Capture the cell that displays the provided text and extract its (x, y) central coordinate. 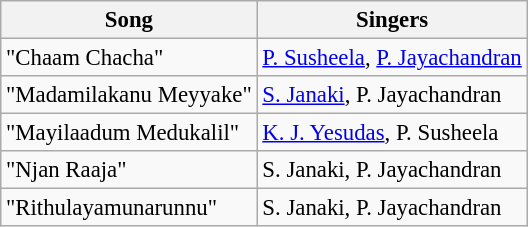
"Madamilakanu Meyyake" (129, 95)
Singers (392, 20)
"Mayilaadum Medukalil" (129, 133)
"Chaam Chacha" (129, 58)
P. Susheela, P. Jayachandran (392, 58)
K. J. Yesudas, P. Susheela (392, 133)
Song (129, 20)
"Njan Raaja" (129, 170)
"Rithulayamunarunnu" (129, 208)
